Identify which cell holds the provided text, then report its [x, y] central coordinate. 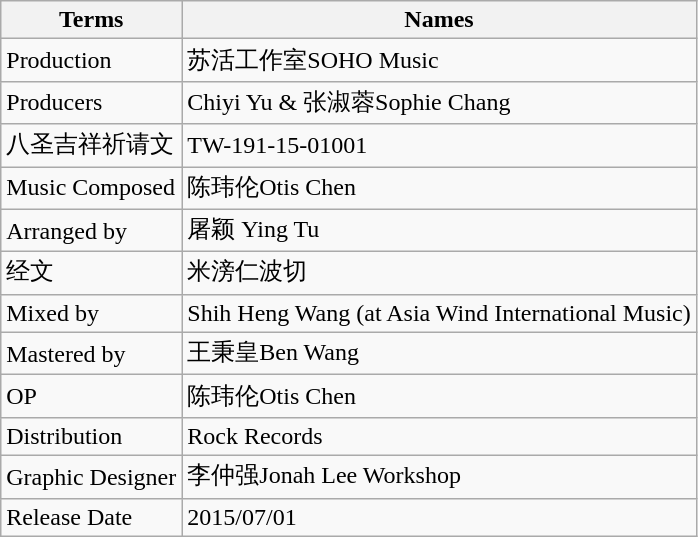
Music Composed [92, 188]
Arranged by [92, 230]
八圣吉祥祈请文 [92, 146]
Rock Records [440, 436]
Terms [92, 20]
Production [92, 60]
Chiyi Yu & 张淑蓉Sophie Chang [440, 102]
2015/07/01 [440, 517]
Release Date [92, 517]
Mixed by [92, 313]
Graphic Designer [92, 476]
李仲强Jonah Lee Workshop [440, 476]
Names [440, 20]
王秉皇Ben Wang [440, 354]
Producers [92, 102]
Distribution [92, 436]
经文 [92, 274]
Mastered by [92, 354]
Shih Heng Wang (at Asia Wind International Music) [440, 313]
米滂仁波切 [440, 274]
TW-191-15-01001 [440, 146]
苏活工作室SOHO Music [440, 60]
屠颖 Ying Tu [440, 230]
OP [92, 396]
